Extract the (x, y) coordinate from the center of the cell holding the provided text.  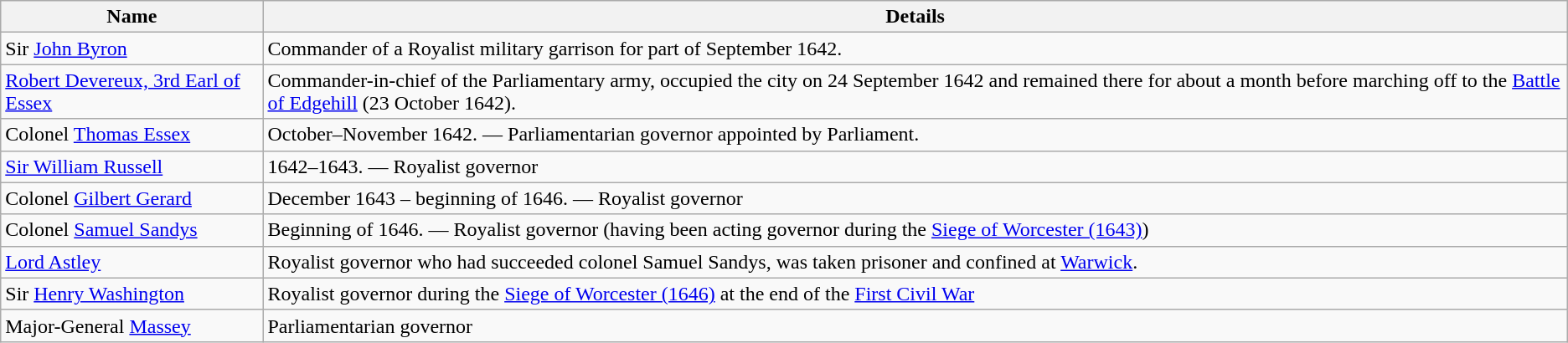
Royalist governor who had succeeded colonel Samuel Sandys, was taken prisoner and confined at Warwick. (915, 262)
Colonel Samuel Sandys (132, 230)
Sir Henry Washington (132, 294)
Robert Devereux, 3rd Earl of Essex (132, 92)
Lord Astley (132, 262)
1642–1643. — Royalist governor (915, 166)
Details (915, 17)
Beginning of 1646. — Royalist governor (having been acting governor during the Siege of Worcester (1643)) (915, 230)
Royalist governor during the Siege of Worcester (1646) at the end of the First Civil War (915, 294)
Name (132, 17)
December 1643 – beginning of 1646. — Royalist governor (915, 198)
Major-General Massey (132, 325)
Sir William Russell (132, 166)
Commander of a Royalist military garrison for part of September 1642. (915, 49)
Parliamentarian governor (915, 325)
Colonel Thomas Essex (132, 135)
Sir John Byron (132, 49)
Colonel Gilbert Gerard (132, 198)
October–November 1642. — Parliamentarian governor appointed by Parliament. (915, 135)
